Extract the (X, Y) coordinate from the center of the cell holding the provided text.  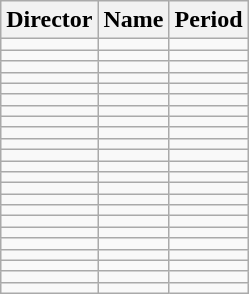
Director (50, 20)
Period (208, 20)
Name (134, 20)
